For the text-containing cell, return its midpoint in (X, Y) coordinate format. 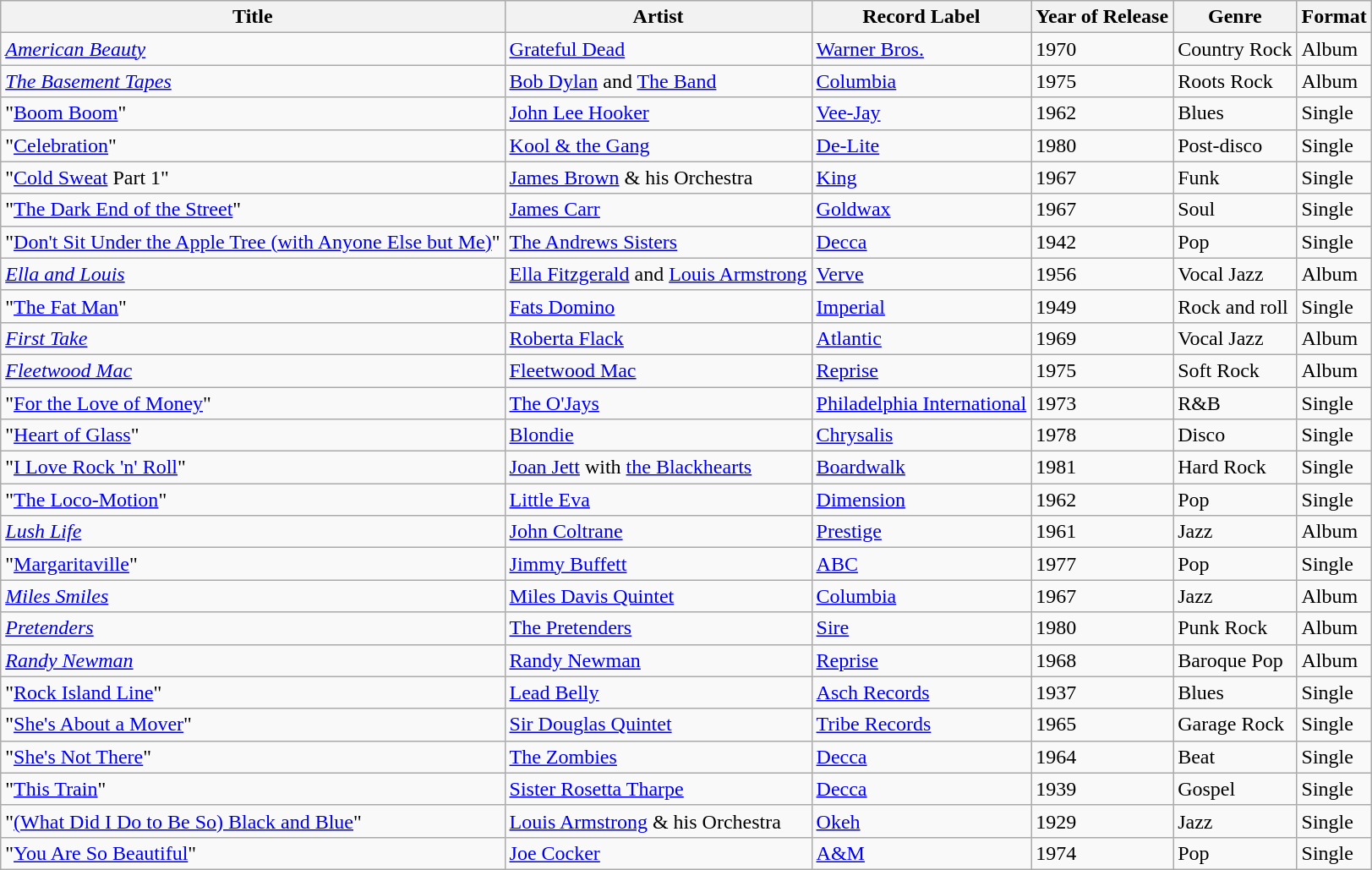
Joe Cocker (658, 853)
1939 (1102, 789)
"She's Not There" (253, 757)
R&B (1235, 403)
"Don't Sit Under the Apple Tree (with Anyone Else but Me)" (253, 242)
"The Fat Man" (253, 306)
1978 (1102, 435)
Chrysalis (921, 435)
1965 (1102, 725)
Bob Dylan and The Band (658, 81)
King (921, 178)
A&M (921, 853)
1937 (1102, 692)
Year of Release (1102, 17)
Gospel (1235, 789)
"Margaritaville" (253, 564)
The O'Jays (658, 403)
"Celebration" (253, 145)
Jimmy Buffett (658, 564)
Vee-Jay (921, 113)
Artist (658, 17)
Garage Rock (1235, 725)
Sire (921, 628)
James Carr (658, 210)
Dimension (921, 500)
Roberta Flack (658, 338)
Ella Fitzgerald and Louis Armstrong (658, 274)
Louis Armstrong & his Orchestra (658, 821)
Asch Records (921, 692)
1981 (1102, 468)
1942 (1102, 242)
"(What Did I Do to Be So) Black and Blue" (253, 821)
Okeh (921, 821)
ABC (921, 564)
Soft Rock (1235, 370)
1970 (1102, 49)
"The Loco-Motion" (253, 500)
Little Eva (658, 500)
Lush Life (253, 532)
Verve (921, 274)
Prestige (921, 532)
The Andrews Sisters (658, 242)
1977 (1102, 564)
1929 (1102, 821)
Fats Domino (658, 306)
Record Label (921, 17)
Beat (1235, 757)
John Coltrane (658, 532)
Sir Douglas Quintet (658, 725)
Sister Rosetta Tharpe (658, 789)
Miles Davis Quintet (658, 596)
James Brown & his Orchestra (658, 178)
Ella and Louis (253, 274)
Kool & the Gang (658, 145)
The Pretenders (658, 628)
"This Train" (253, 789)
The Basement Tapes (253, 81)
Disco (1235, 435)
Funk (1235, 178)
Country Rock (1235, 49)
Lead Belly (658, 692)
Post-disco (1235, 145)
"The Dark End of the Street" (253, 210)
Atlantic (921, 338)
"Boom Boom" (253, 113)
Soul (1235, 210)
Hard Rock (1235, 468)
Imperial (921, 306)
Goldwax (921, 210)
Tribe Records (921, 725)
First Take (253, 338)
Pretenders (253, 628)
American Beauty (253, 49)
1961 (1102, 532)
Roots Rock (1235, 81)
1949 (1102, 306)
1974 (1102, 853)
Grateful Dead (658, 49)
Philadelphia International (921, 403)
"You Are So Beautiful" (253, 853)
"I Love Rock 'n' Roll" (253, 468)
Blondie (658, 435)
De-Lite (921, 145)
Miles Smiles (253, 596)
Baroque Pop (1235, 660)
1968 (1102, 660)
The Zombies (658, 757)
"Cold Sweat Part 1" (253, 178)
"For the Love of Money" (253, 403)
1964 (1102, 757)
Format (1334, 17)
"She's About a Mover" (253, 725)
"Heart of Glass" (253, 435)
Punk Rock (1235, 628)
Rock and roll (1235, 306)
John Lee Hooker (658, 113)
Title (253, 17)
1973 (1102, 403)
Boardwalk (921, 468)
1969 (1102, 338)
"Rock Island Line" (253, 692)
Warner Bros. (921, 49)
Joan Jett with the Blackhearts (658, 468)
Genre (1235, 17)
1956 (1102, 274)
